Extract the [X, Y] coordinate from the center of the cell holding the provided text.  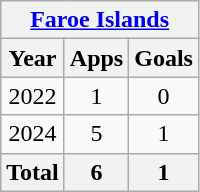
0 [164, 96]
6 [96, 172]
Faroe Islands [100, 20]
Year [33, 58]
Apps [96, 58]
Total [33, 172]
5 [96, 134]
Goals [164, 58]
2024 [33, 134]
2022 [33, 96]
